Detect which cell encompasses the target text, then output its (X, Y) center coordinate. 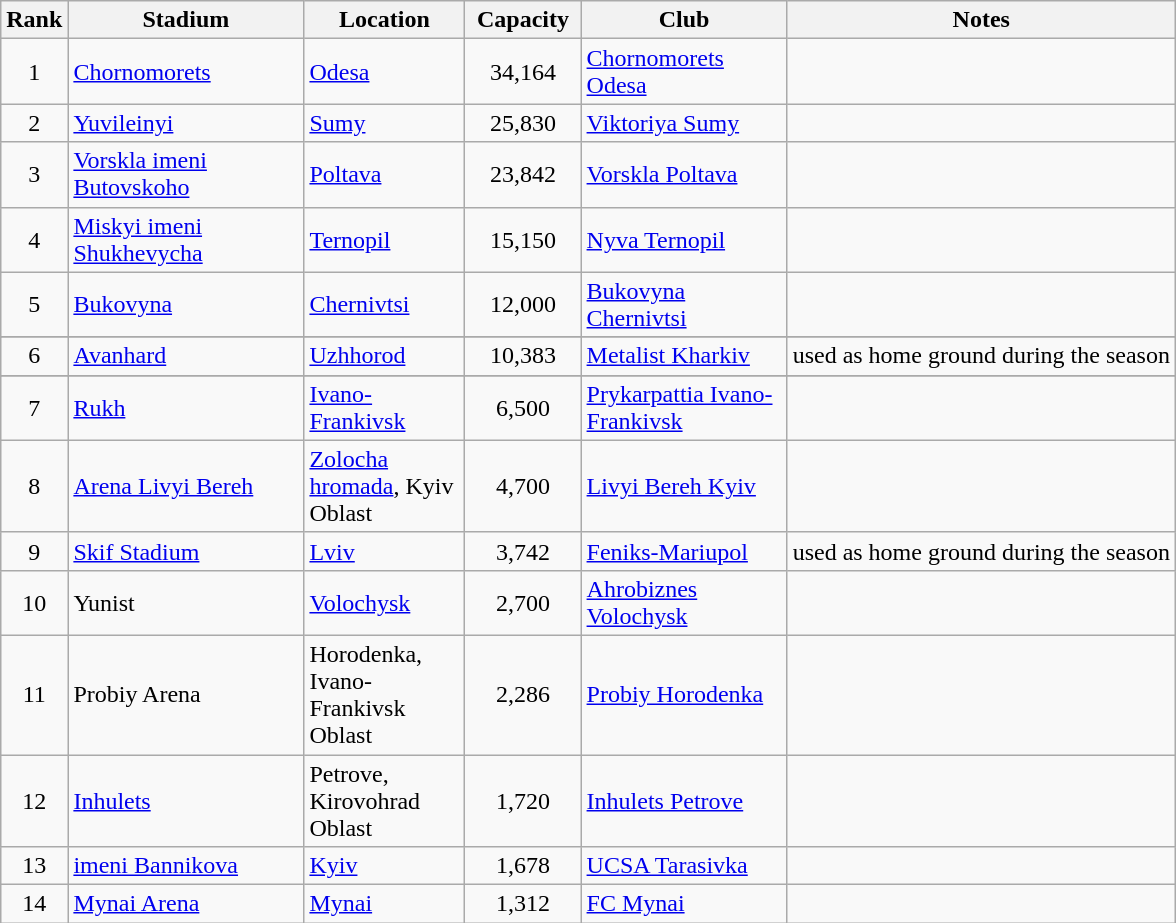
Nyva Ternopil (684, 240)
Probiy Arena (186, 694)
Inhulets (186, 800)
Skif Stadium (186, 551)
10 (34, 602)
Capacity (523, 20)
Odesa (384, 72)
3 (34, 174)
5 (34, 304)
Chornomorets Odesa (684, 72)
6 (34, 356)
2,700 (523, 602)
4 (34, 240)
Yunist (186, 602)
UCSA Tarasivka (684, 866)
Bukovyna Chernivtsi (684, 304)
Club (684, 20)
12,000 (523, 304)
Uzhhorod (384, 356)
6,500 (523, 408)
Rukh (186, 408)
15,150 (523, 240)
Chernivtsi (384, 304)
Viktoriya Sumy (684, 123)
12 (34, 800)
Livyi Bereh Kyiv (684, 486)
Feniks-Mariupol (684, 551)
7 (34, 408)
11 (34, 694)
Miskyi imeni Shukhevycha (186, 240)
Zolocha hromada, Kyiv Oblast (384, 486)
Probiy Horodenka (684, 694)
8 (34, 486)
1,312 (523, 904)
Volochysk (384, 602)
Stadium (186, 20)
Bukovyna (186, 304)
Yuvileinyi (186, 123)
Arena Livyi Bereh (186, 486)
Poltava (384, 174)
10,383 (523, 356)
Mynai Arena (186, 904)
25,830 (523, 123)
23,842 (523, 174)
imeni Bannikova (186, 866)
Sumy (384, 123)
2,286 (523, 694)
Petrove, Kirovohrad Oblast (384, 800)
Vorskla Poltava (684, 174)
2 (34, 123)
34,164 (523, 72)
Ahrobiznes Volochysk (684, 602)
3,742 (523, 551)
1,720 (523, 800)
9 (34, 551)
1,678 (523, 866)
FC Mynai (684, 904)
Ivano-Frankivsk (384, 408)
Lviv (384, 551)
Avanhard (186, 356)
4,700 (523, 486)
Vorskla imeni Butovskoho (186, 174)
Kyiv (384, 866)
Rank (34, 20)
Chornomorets (186, 72)
Prykarpattia Ivano-Frankivsk (684, 408)
Notes (981, 20)
Metalist Kharkiv (684, 356)
Ternopil (384, 240)
14 (34, 904)
Horodenka, Ivano-Frankivsk Oblast (384, 694)
1 (34, 72)
Mynai (384, 904)
13 (34, 866)
Location (384, 20)
Inhulets Petrove (684, 800)
